For the text-containing cell, return its midpoint in (x, y) coordinate format. 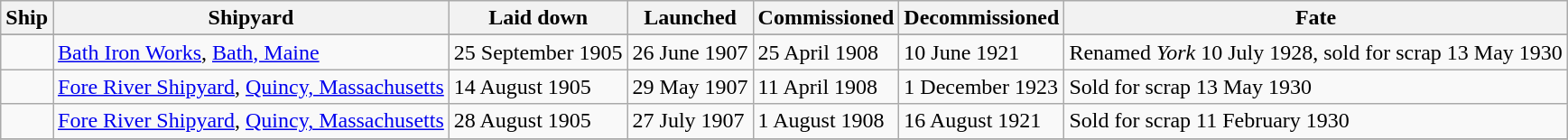
Shipyard (251, 18)
Bath Iron Works, Bath, Maine (251, 52)
Laid down (538, 18)
28 August 1905 (538, 121)
Sold for scrap 11 February 1930 (1316, 121)
27 July 1907 (690, 121)
Commissioned (826, 18)
Decommissioned (982, 18)
16 August 1921 (982, 121)
1 August 1908 (826, 121)
Sold for scrap 13 May 1930 (1316, 87)
25 September 1905 (538, 52)
26 June 1907 (690, 52)
25 April 1908 (826, 52)
10 June 1921 (982, 52)
29 May 1907 (690, 87)
Fate (1316, 18)
Ship (27, 18)
Launched (690, 18)
1 December 1923 (982, 87)
14 August 1905 (538, 87)
11 April 1908 (826, 87)
Renamed York 10 July 1928, sold for scrap 13 May 1930 (1316, 52)
